Search for the cell housing the specified text and yield its [x, y] center coordinate. 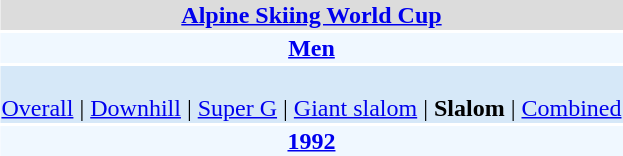
1992 [312, 141]
Alpine Skiing World Cup [312, 15]
Overall | Downhill | Super G | Giant slalom | Slalom | Combined [312, 94]
Men [312, 48]
